Extract the [X, Y] coordinate from the center of the cell holding the provided text.  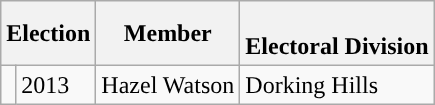
Electoral Division [337, 34]
2013 [56, 85]
Member [168, 34]
Dorking Hills [337, 85]
Hazel Watson [168, 85]
Election [48, 34]
